Search for the cell housing the specified text and yield its (X, Y) center coordinate. 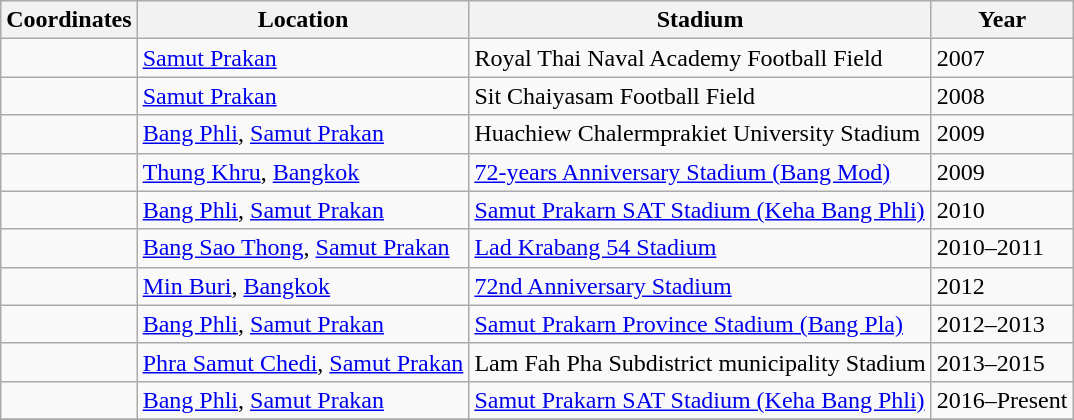
Phra Samut Chedi, Samut Prakan (303, 362)
2010–2011 (1002, 248)
Lam Fah Pha Subdistrict municipality Stadium (700, 362)
Bang Sao Thong, Samut Prakan (303, 248)
Huachiew Chalermprakiet University Stadium (700, 134)
Sit Chaiyasam Football Field (700, 96)
2007 (1002, 58)
Min Buri, Bangkok (303, 286)
72nd Anniversary Stadium (700, 286)
2008 (1002, 96)
Coordinates (69, 20)
Stadium (700, 20)
2012 (1002, 286)
Royal Thai Naval Academy Football Field (700, 58)
2010 (1002, 210)
Samut Prakarn Province Stadium (Bang Pla) (700, 324)
72-years Anniversary Stadium (Bang Mod) (700, 172)
2012–2013 (1002, 324)
Year (1002, 20)
2013–2015 (1002, 362)
2016–Present (1002, 400)
Lad Krabang 54 Stadium (700, 248)
Location (303, 20)
Thung Khru, Bangkok (303, 172)
